Identify which cell holds the provided text, then report its [x, y] central coordinate. 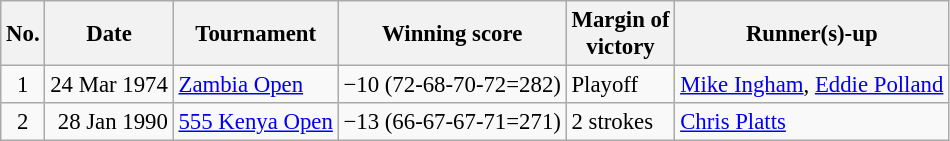
28 Jan 1990 [109, 122]
555 Kenya Open [256, 122]
−13 (66-67-67-71=271) [452, 122]
No. [23, 34]
Zambia Open [256, 85]
24 Mar 1974 [109, 85]
Tournament [256, 34]
−10 (72-68-70-72=282) [452, 85]
Playoff [620, 85]
2 strokes [620, 122]
Mike Ingham, Eddie Polland [812, 85]
Chris Platts [812, 122]
Winning score [452, 34]
Date [109, 34]
Runner(s)-up [812, 34]
1 [23, 85]
2 [23, 122]
Margin ofvictory [620, 34]
